Pinpoint the cell where the given text exists, returning its [X, Y] midpoint coordinate. 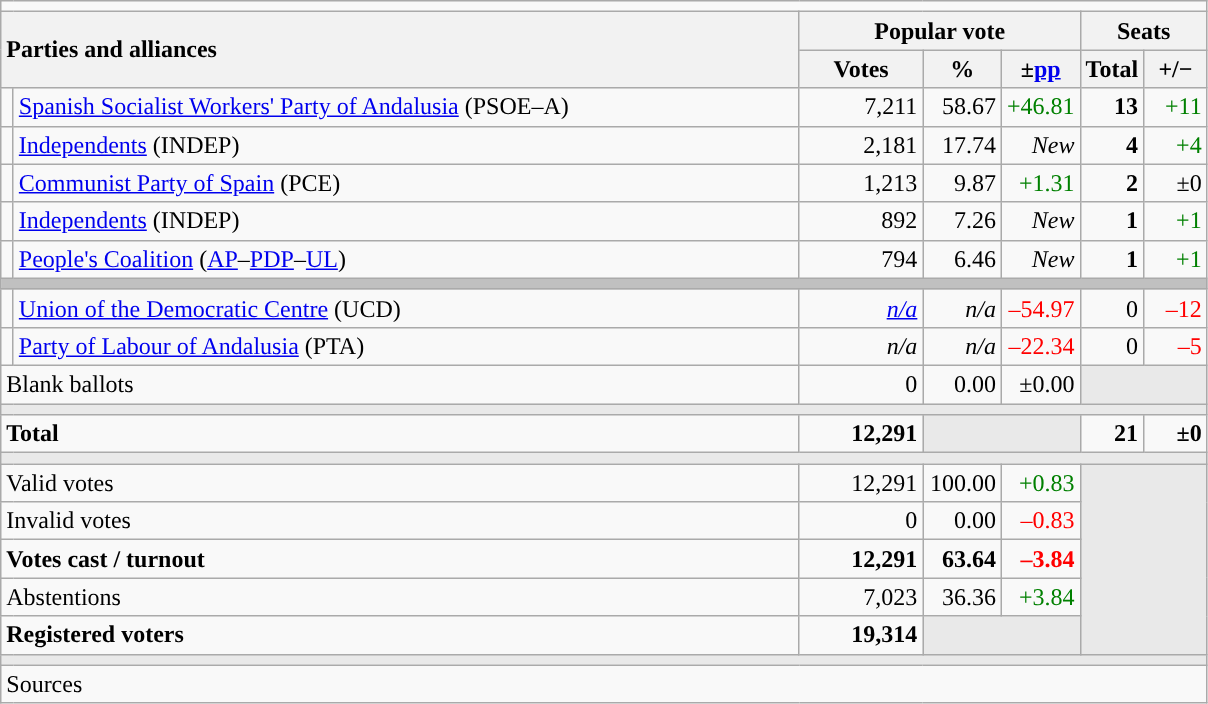
Invalid votes [400, 521]
58.67 [962, 107]
±pp [1040, 69]
9.87 [962, 183]
36.36 [962, 597]
+/− [1176, 69]
892 [861, 221]
Valid votes [400, 483]
–5 [1176, 346]
2,181 [861, 145]
–0.83 [1040, 521]
7,211 [861, 107]
+11 [1176, 107]
21 [1112, 434]
63.64 [962, 559]
Party of Labour of Andalusia (PTA) [406, 346]
–54.97 [1040, 308]
Seats [1144, 31]
Communist Party of Spain (PCE) [406, 183]
% [962, 69]
+4 [1176, 145]
1,213 [861, 183]
Sources [604, 684]
13 [1112, 107]
Abstentions [400, 597]
Popular vote [940, 31]
19,314 [861, 635]
Votes [861, 69]
+3.84 [1040, 597]
–12 [1176, 308]
–22.34 [1040, 346]
6.46 [962, 259]
2 [1112, 183]
Votes cast / turnout [400, 559]
+46.81 [1040, 107]
+0.83 [1040, 483]
±0.00 [1040, 384]
Parties and alliances [400, 50]
7,023 [861, 597]
People's Coalition (AP–PDP–UL) [406, 259]
17.74 [962, 145]
100.00 [962, 483]
–3.84 [1040, 559]
+1.31 [1040, 183]
Blank ballots [400, 384]
794 [861, 259]
4 [1112, 145]
Spanish Socialist Workers' Party of Andalusia (PSOE–A) [406, 107]
7.26 [962, 221]
Registered voters [400, 635]
Union of the Democratic Centre (UCD) [406, 308]
